Capture the cell that displays the provided text and extract its [X, Y] central coordinate. 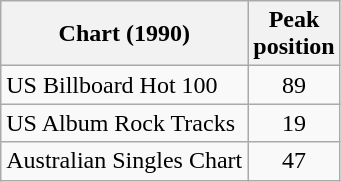
Peakposition [294, 34]
47 [294, 161]
Chart (1990) [124, 34]
US Billboard Hot 100 [124, 85]
US Album Rock Tracks [124, 123]
19 [294, 123]
89 [294, 85]
Australian Singles Chart [124, 161]
